Pinpoint the cell where the given text exists, returning its (X, Y) midpoint coordinate. 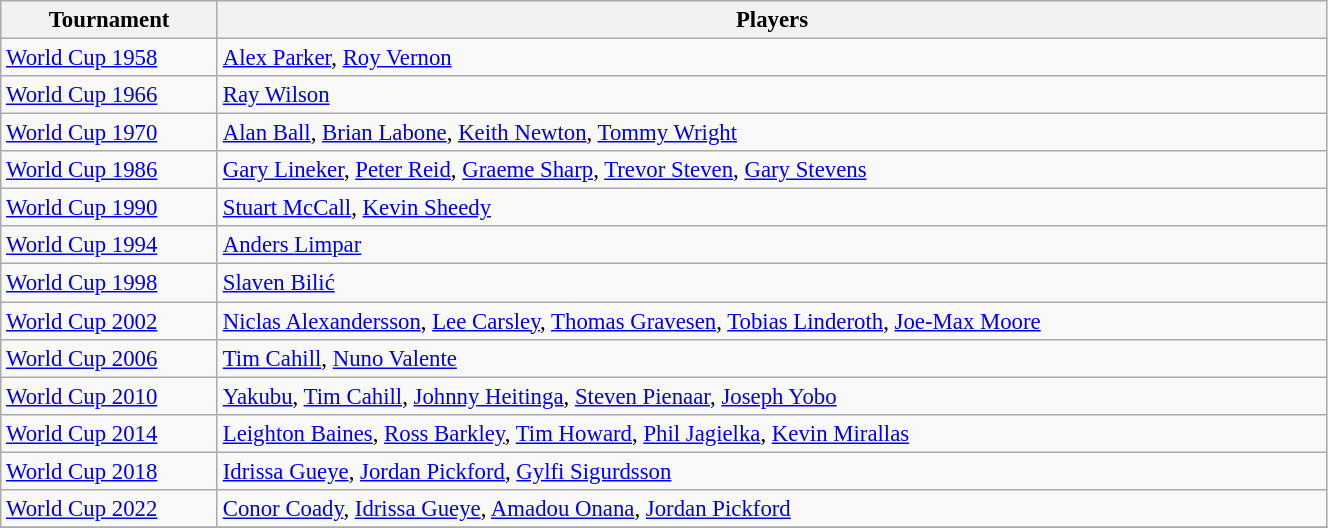
Ray Wilson (772, 95)
Yakubu, Tim Cahill, Johnny Heitinga, Steven Pienaar, Joseph Yobo (772, 396)
Tournament (110, 20)
World Cup 2022 (110, 509)
Stuart McCall, Kevin Sheedy (772, 208)
World Cup 2010 (110, 396)
Anders Limpar (772, 245)
Niclas Alexandersson, Lee Carsley, Thomas Gravesen, Tobias Linderoth, Joe-Max Moore (772, 321)
World Cup 1958 (110, 58)
World Cup 1966 (110, 95)
Gary Lineker, Peter Reid, Graeme Sharp, Trevor Steven, Gary Stevens (772, 170)
Leighton Baines, Ross Barkley, Tim Howard, Phil Jagielka, Kevin Mirallas (772, 433)
Slaven Bilić (772, 283)
World Cup 2002 (110, 321)
Idrissa Gueye, Jordan Pickford, Gylfi Sigurdsson (772, 471)
World Cup 1970 (110, 133)
World Cup 1994 (110, 245)
World Cup 1990 (110, 208)
World Cup 2006 (110, 358)
Tim Cahill, Nuno Valente (772, 358)
World Cup 1998 (110, 283)
Players (772, 20)
Alex Parker, Roy Vernon (772, 58)
World Cup 2014 (110, 433)
World Cup 1986 (110, 170)
Alan Ball, Brian Labone, Keith Newton, Tommy Wright (772, 133)
Conor Coady, Idrissa Gueye, Amadou Onana, Jordan Pickford (772, 509)
World Cup 2018 (110, 471)
